Find where the given text appears and provide that cell's center as (X, Y) coordinate. 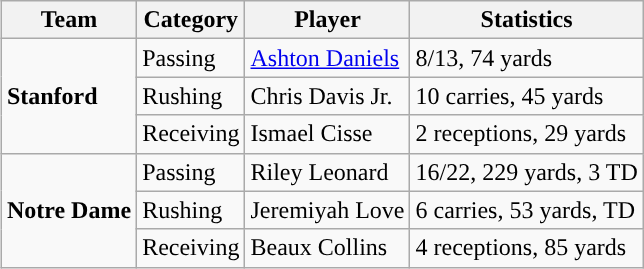
6 carries, 53 yards, TD (526, 210)
Riley Leonard (328, 172)
Notre Dame (68, 210)
Jeremiyah Love (328, 210)
4 receptions, 85 yards (526, 248)
Statistics (526, 20)
16/22, 229 yards, 3 TD (526, 172)
Ismael Cisse (328, 134)
8/13, 74 yards (526, 58)
Stanford (68, 96)
Ashton Daniels (328, 58)
Team (68, 20)
Chris Davis Jr. (328, 96)
Category (191, 20)
Player (328, 20)
2 receptions, 29 yards (526, 134)
Beaux Collins (328, 248)
10 carries, 45 yards (526, 96)
